Provide the (x, y) coordinate of the cell's center where the given text is located.  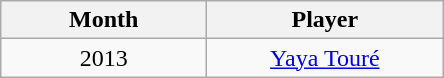
Month (104, 20)
2013 (104, 58)
Player (325, 20)
Yaya Touré (325, 58)
